Pinpoint the cell where the given text exists, returning its (X, Y) midpoint coordinate. 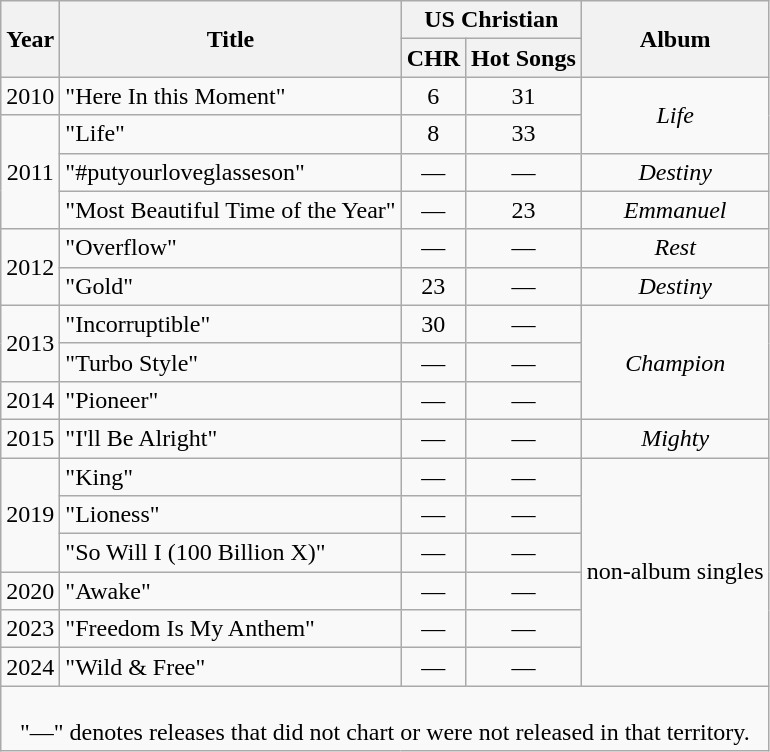
2010 (30, 96)
Title (230, 39)
2020 (30, 591)
2015 (30, 438)
"Most Beautiful Time of the Year" (230, 210)
"Life" (230, 134)
Rest (675, 248)
"#putyourloveglasseson" (230, 172)
Champion (675, 362)
"Incorruptible" (230, 324)
2024 (30, 667)
"Lioness" (230, 515)
Hot Songs (524, 58)
Album (675, 39)
"Here In this Moment" (230, 96)
"—" denotes releases that did not chart or were not released in that territory. (385, 718)
2011 (30, 172)
Emmanuel (675, 210)
31 (524, 96)
Mighty (675, 438)
"I'll Be Alright" (230, 438)
"Wild & Free" (230, 667)
6 (433, 96)
2012 (30, 267)
"Freedom Is My Anthem" (230, 629)
"Awake" (230, 591)
2013 (30, 343)
33 (524, 134)
Life (675, 115)
"Turbo Style" (230, 362)
non-album singles (675, 572)
"Overflow" (230, 248)
8 (433, 134)
CHR (433, 58)
"Gold" (230, 286)
30 (433, 324)
Year (30, 39)
"King" (230, 477)
"So Will I (100 Billion X)" (230, 553)
2014 (30, 400)
US Christian (491, 20)
2019 (30, 515)
2023 (30, 629)
"Pioneer" (230, 400)
